Search for the cell housing the specified text and yield its (x, y) center coordinate. 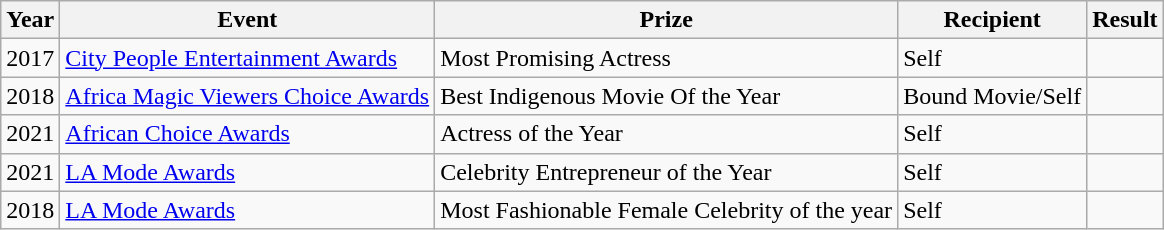
Best Indigenous Movie Of the Year (666, 96)
Most Promising Actress (666, 58)
Event (248, 20)
City People Entertainment Awards (248, 58)
Actress of the Year (666, 134)
Bound Movie/Self (992, 96)
Year (30, 20)
Result (1125, 20)
African Choice Awards (248, 134)
Celebrity Entrepreneur of the Year (666, 172)
Prize (666, 20)
2017 (30, 58)
Africa Magic Viewers Choice Awards (248, 96)
Recipient (992, 20)
Most Fashionable Female Celebrity of the year (666, 210)
